Pinpoint the cell where the given text exists, returning its (x, y) midpoint coordinate. 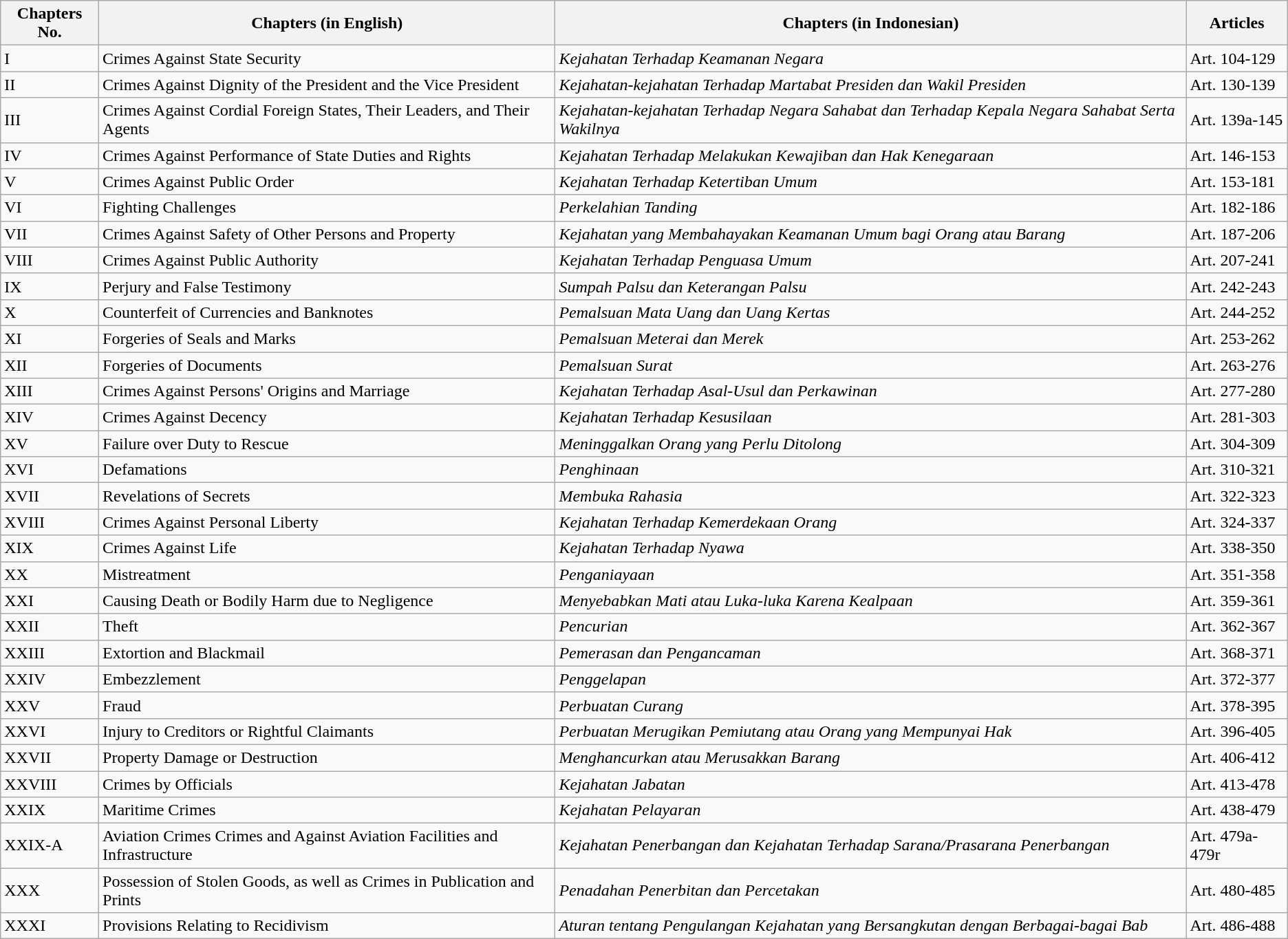
Failure over Duty to Rescue (328, 444)
Perbuatan Merugikan Pemiutang atau Orang yang Mempunyai Hak (871, 731)
XXIV (50, 679)
Crimes Against Safety of Other Persons and Property (328, 234)
Forgeries of Seals and Marks (328, 338)
XXX (50, 890)
Chapters (in English) (328, 23)
Art. 338-350 (1237, 548)
Menyebabkan Mati atau Luka-luka Karena Kealpaan (871, 601)
Crimes Against Public Authority (328, 260)
Kejahatan yang Membahayakan Keamanan Umum bagi Orang atau Barang (871, 234)
Art. 146-153 (1237, 155)
XXVII (50, 757)
Crimes Against State Security (328, 58)
Aviation Crimes Crimes and Against Aviation Facilities and Infrastructure (328, 846)
Penggelapan (871, 679)
IV (50, 155)
Possession of Stolen Goods, as well as Crimes in Publication and Prints (328, 890)
VI (50, 208)
Art. 187-206 (1237, 234)
XXII (50, 627)
Embezzlement (328, 679)
Kejahatan-kejahatan Terhadap Martabat Presiden dan Wakil Presiden (871, 85)
Kejahatan Terhadap Penguasa Umum (871, 260)
Crimes Against Decency (328, 418)
Art. 139a-145 (1237, 120)
II (50, 85)
XVII (50, 496)
VIII (50, 260)
Crimes Against Personal Liberty (328, 522)
Provisions Relating to Recidivism (328, 926)
XIX (50, 548)
XII (50, 365)
Crimes Against Persons' Origins and Marriage (328, 391)
Art. 486-488 (1237, 926)
Art. 480-485 (1237, 890)
Kejahatan Jabatan (871, 784)
Fighting Challenges (328, 208)
Kejahatan Terhadap Keamanan Negara (871, 58)
Chapters No. (50, 23)
Crimes by Officials (328, 784)
Art. 322-323 (1237, 496)
Art. 281-303 (1237, 418)
Mistreatment (328, 574)
XXIX-A (50, 846)
Membuka Rahasia (871, 496)
XXV (50, 705)
Articles (1237, 23)
X (50, 312)
Kejahatan Terhadap Kemerdekaan Orang (871, 522)
Art. 263-276 (1237, 365)
Pemalsuan Surat (871, 365)
XXXI (50, 926)
Art. 104-129 (1237, 58)
Injury to Creditors or Rightful Claimants (328, 731)
Perjury and False Testimony (328, 286)
Maritime Crimes (328, 810)
Kejahatan Terhadap Nyawa (871, 548)
XXVI (50, 731)
Kejahatan Terhadap Melakukan Kewajiban dan Hak Kenegaraan (871, 155)
Art. 378-395 (1237, 705)
Kejahatan Pelayaran (871, 810)
Pemalsuan Meterai dan Merek (871, 338)
Art. 324-337 (1237, 522)
Meninggalkan Orang yang Perlu Ditolong (871, 444)
Art. 362-367 (1237, 627)
Art. 310-321 (1237, 470)
Art. 368-371 (1237, 653)
Kejahatan Terhadap Kesusilaan (871, 418)
XXIX (50, 810)
Kejahatan-kejahatan Terhadap Negara Sahabat dan Terhadap Kepala Negara Sahabat Serta Wakilnya (871, 120)
XXIII (50, 653)
IX (50, 286)
III (50, 120)
Chapters (in Indonesian) (871, 23)
Art. 207-241 (1237, 260)
Art. 244-252 (1237, 312)
XV (50, 444)
Counterfeit of Currencies and Banknotes (328, 312)
Crimes Against Life (328, 548)
Defamations (328, 470)
Art. 359-361 (1237, 601)
Kejahatan Terhadap Asal-Usul dan Perkawinan (871, 391)
Crimes Against Dignity of the President and the Vice President (328, 85)
XXVIII (50, 784)
XVIII (50, 522)
Pemerasan dan Pengancaman (871, 653)
Theft (328, 627)
Crimes Against Performance of State Duties and Rights (328, 155)
XI (50, 338)
Art. 182-186 (1237, 208)
Revelations of Secrets (328, 496)
Art. 413-478 (1237, 784)
Extortion and Blackmail (328, 653)
Art. 242-243 (1237, 286)
Art. 372-377 (1237, 679)
Art. 351-358 (1237, 574)
Fraud (328, 705)
Art. 277-280 (1237, 391)
Penadahan Penerbitan dan Percetakan (871, 890)
Art. 396-405 (1237, 731)
Causing Death or Bodily Harm due to Negligence (328, 601)
Menghancurkan atau Merusakkan Barang (871, 757)
Forgeries of Documents (328, 365)
Art. 406-412 (1237, 757)
Art. 479a-479r (1237, 846)
Kejahatan Terhadap Ketertiban Umum (871, 182)
Pemalsuan Mata Uang dan Uang Kertas (871, 312)
Art. 253-262 (1237, 338)
Penganiayaan (871, 574)
Pencurian (871, 627)
Kejahatan Penerbangan dan Kejahatan Terhadap Sarana/Prasarana Penerbangan (871, 846)
Crimes Against Cordial Foreign States, Their Leaders, and Their Agents (328, 120)
XX (50, 574)
XIII (50, 391)
Art. 438-479 (1237, 810)
XXI (50, 601)
I (50, 58)
Penghinaan (871, 470)
Perbuatan Curang (871, 705)
XIV (50, 418)
VII (50, 234)
Art. 153-181 (1237, 182)
Perkelahian Tanding (871, 208)
V (50, 182)
Property Damage or Destruction (328, 757)
XVI (50, 470)
Crimes Against Public Order (328, 182)
Sumpah Palsu dan Keterangan Palsu (871, 286)
Art. 130-139 (1237, 85)
Art. 304-309 (1237, 444)
Aturan tentang Pengulangan Kejahatan yang Bersangkutan dengan Berbagai-bagai Bab (871, 926)
